Determine the (x, y) coordinate at the center of the cell enclosing the given text.  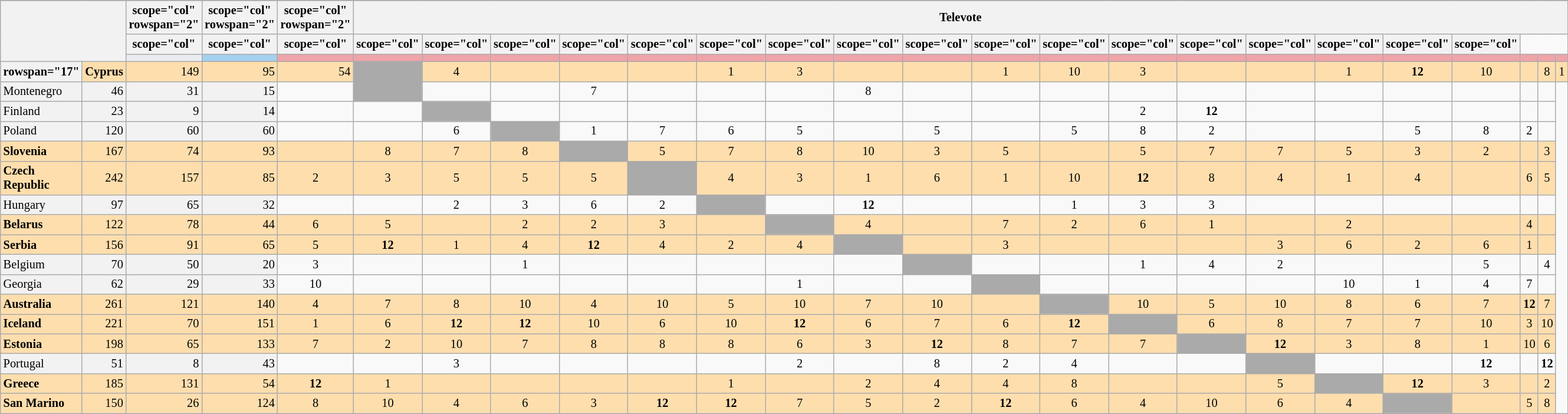
Belgium (41, 264)
Poland (41, 131)
Georgia (41, 284)
198 (104, 344)
Greece (41, 383)
62 (104, 284)
85 (239, 178)
43 (239, 364)
51 (104, 364)
149 (164, 71)
167 (104, 151)
Serbia (41, 245)
Portugal (41, 364)
44 (239, 225)
124 (239, 403)
23 (104, 111)
93 (239, 151)
185 (104, 383)
32 (239, 205)
121 (164, 304)
Cyprus (104, 71)
rowspan="17" (41, 71)
140 (239, 304)
Estonia (41, 344)
26 (164, 403)
15 (239, 91)
157 (164, 178)
97 (104, 205)
Montenegro (41, 91)
Australia (41, 304)
50 (164, 264)
261 (104, 304)
Finland (41, 111)
Czech Republic (41, 178)
9 (164, 111)
95 (239, 71)
46 (104, 91)
156 (104, 245)
14 (239, 111)
151 (239, 324)
Televote (960, 17)
San Marino (41, 403)
Iceland (41, 324)
242 (104, 178)
91 (164, 245)
131 (164, 383)
20 (239, 264)
78 (164, 225)
Belarus (41, 225)
120 (104, 131)
122 (104, 225)
Slovenia (41, 151)
74 (164, 151)
29 (164, 284)
221 (104, 324)
Hungary (41, 205)
31 (164, 91)
33 (239, 284)
150 (104, 403)
133 (239, 344)
